Scan for the cell matching the given text and deliver its (X, Y) coordinate at center. 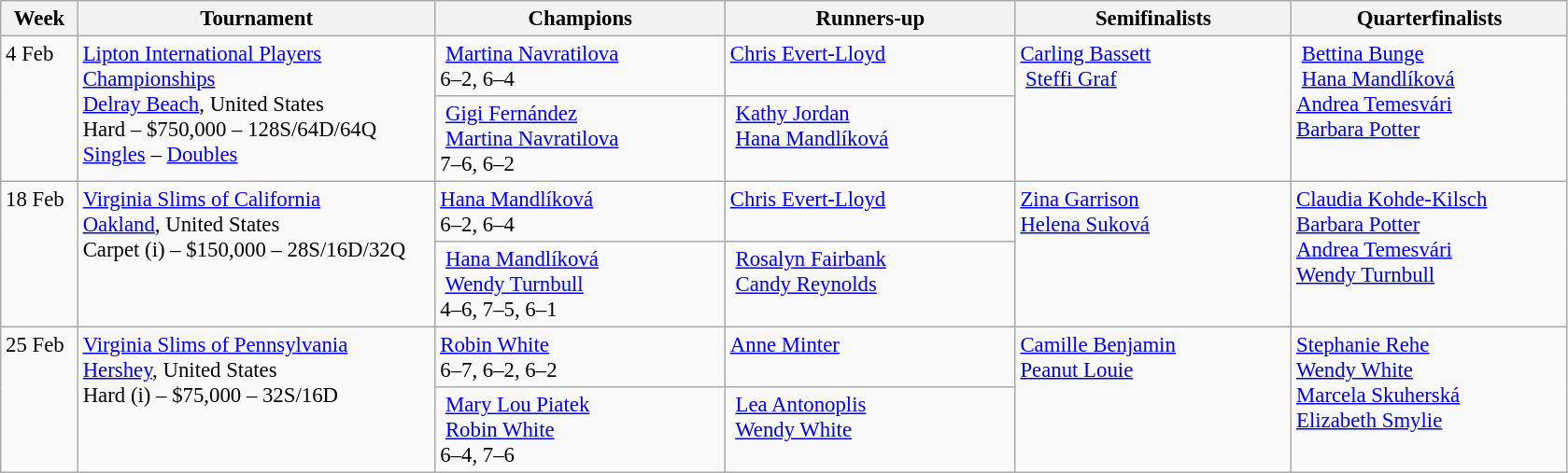
Kathy Jordan Hana Mandlíková (870, 139)
Robin White 6–7, 6–2, 6–2 (581, 358)
Gigi Fernández Martina Navratilova 7–6, 6–2 (581, 139)
Hana Mandlíková 6–2, 6–4 (581, 213)
Tournament (256, 19)
Hana Mandlíková Wendy Turnbull 4–6, 7–5, 6–1 (581, 285)
Zina Garrison Helena Suková (1153, 255)
Runners-up (870, 19)
Anne Minter (870, 358)
Virginia Slims of California Oakland, United States Carpet (i) – $150,000 – 28S/16D/32Q (256, 255)
25 Feb (39, 400)
Martina Navratilova6–2, 6–4 (581, 67)
Champions (581, 19)
Week (39, 19)
Bettina Bunge Hana Mandlíková Andrea Temesvári Barbara Potter (1430, 109)
Stephanie Rehe Wendy White Marcela Skuherská Elizabeth Smylie (1430, 400)
4 Feb (39, 109)
18 Feb (39, 255)
Quarterfinalists (1430, 19)
Camille Benjamin Peanut Louie (1153, 400)
Rosalyn Fairbank Candy Reynolds (870, 285)
Lipton International Players Championships Delray Beach, United StatesHard – $750,000 – 128S/64D/64Q Singles – Doubles (256, 109)
Carling Bassett Steffi Graf (1153, 109)
Semifinalists (1153, 19)
Claudia Kohde-Kilsch Barbara Potter Andrea Temesvári Wendy Turnbull (1430, 255)
Virginia Slims of Pennsylvania Hershey, United States Hard (i) – $75,000 – 32S/16D (256, 400)
